Determine the [X, Y] coordinate at the center of the cell enclosing the given text.  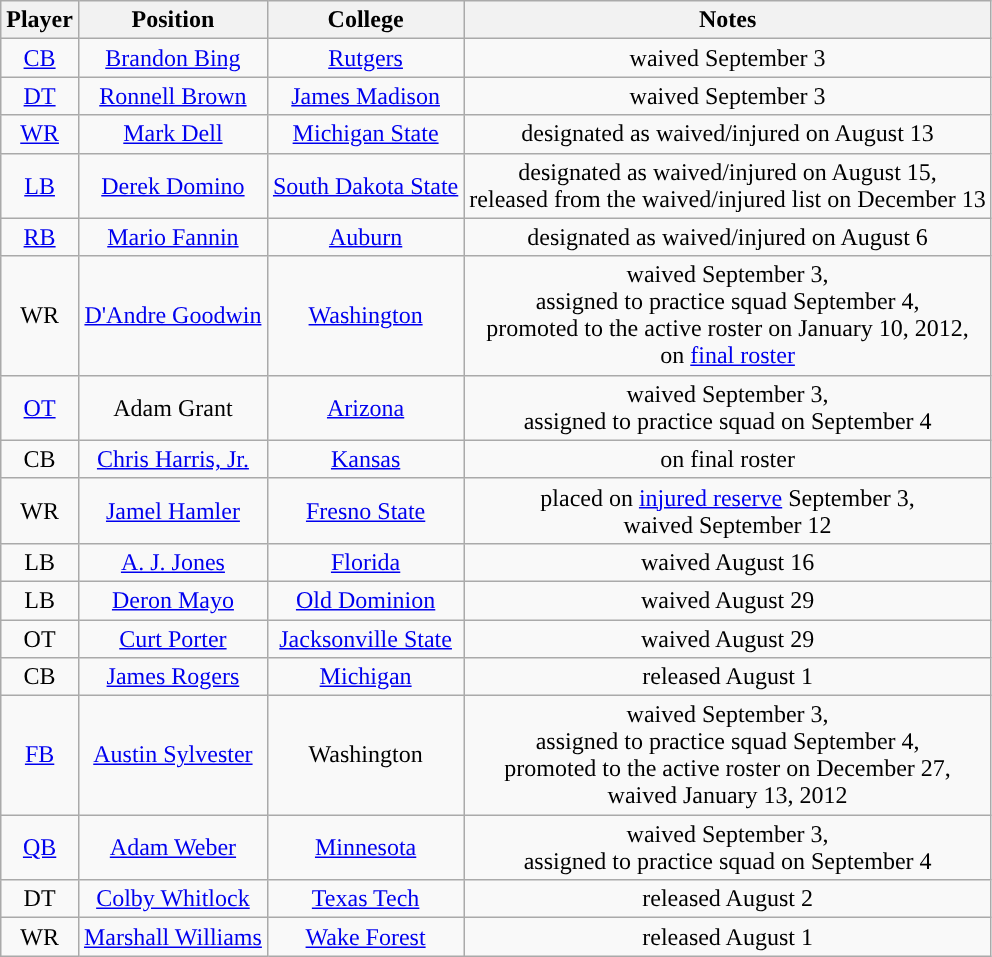
released August 2 [728, 899]
James Rogers [172, 677]
waived August 16 [728, 562]
Michigan State [365, 134]
Brandon Bing [172, 58]
designated as waived/injured on August 15,released from the waived/injured list on December 13 [728, 186]
Curt Porter [172, 639]
waived September 3,assigned to practice squad September 4,promoted to the active roster on December 27,waived January 13, 2012 [728, 756]
Minnesota [365, 848]
RB [40, 237]
Adam Grant [172, 408]
Arizona [365, 408]
James Madison [365, 96]
waived September 3,assigned to practice squad September 4,promoted to the active roster on January 10, 2012,on final roster [728, 316]
Fresno State [365, 510]
Jacksonville State [365, 639]
placed on injured reserve September 3,waived September 12 [728, 510]
Mark Dell [172, 134]
Position [172, 20]
Adam Weber [172, 848]
Rutgers [365, 58]
on final roster [728, 459]
Texas Tech [365, 899]
designated as waived/injured on August 6 [728, 237]
Mario Fannin [172, 237]
Wake Forest [365, 937]
FB [40, 756]
Kansas [365, 459]
Jamel Hamler [172, 510]
Florida [365, 562]
Chris Harris, Jr. [172, 459]
Player [40, 20]
A. J. Jones [172, 562]
Notes [728, 20]
College [365, 20]
Derek Domino [172, 186]
D'Andre Goodwin [172, 316]
Michigan [365, 677]
designated as waived/injured on August 13 [728, 134]
Marshall Williams [172, 937]
Deron Mayo [172, 600]
Austin Sylvester [172, 756]
Colby Whitlock [172, 899]
Ronnell Brown [172, 96]
Auburn [365, 237]
QB [40, 848]
South Dakota State [365, 186]
Old Dominion [365, 600]
